Determine the (x, y) coordinate at the center of the cell enclosing the given text.  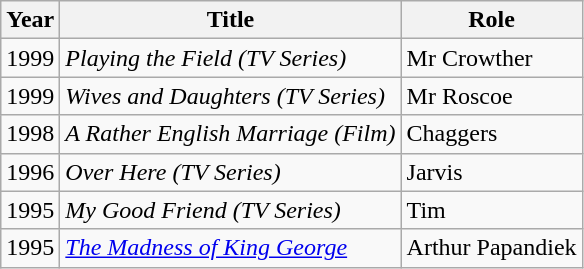
My Good Friend (TV Series) (230, 210)
Playing the Field (TV Series) (230, 58)
A Rather English Marriage (Film) (230, 134)
Role (492, 20)
The Madness of King George (230, 248)
Mr Roscoe (492, 96)
Chaggers (492, 134)
Jarvis (492, 172)
Over Here (TV Series) (230, 172)
Mr Crowther (492, 58)
Title (230, 20)
1996 (30, 172)
Arthur Papandiek (492, 248)
Tim (492, 210)
Wives and Daughters (TV Series) (230, 96)
1998 (30, 134)
Year (30, 20)
